Search for the cell housing the specified text and yield its [x, y] center coordinate. 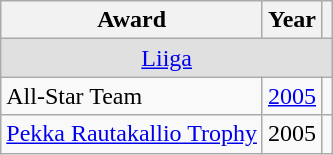
Year [292, 20]
Award [132, 20]
Liiga [167, 58]
Pekka Rautakallio Trophy [132, 134]
All-Star Team [132, 96]
